From the cell containing the given text, extract its center point as (x, y) coordinate. 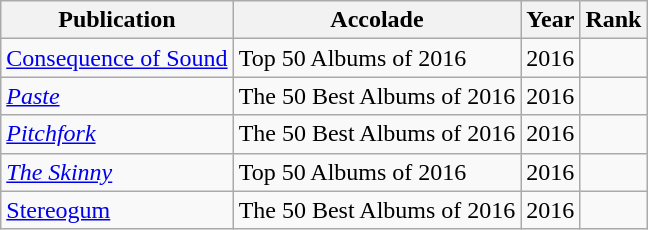
The Skinny (117, 172)
Stereogum (117, 210)
Consequence of Sound (117, 58)
Paste (117, 96)
Rank (614, 20)
Publication (117, 20)
Pitchfork (117, 134)
Accolade (377, 20)
Year (550, 20)
